Return the [x, y] coordinate for the center point of the cell that contains the specified text.  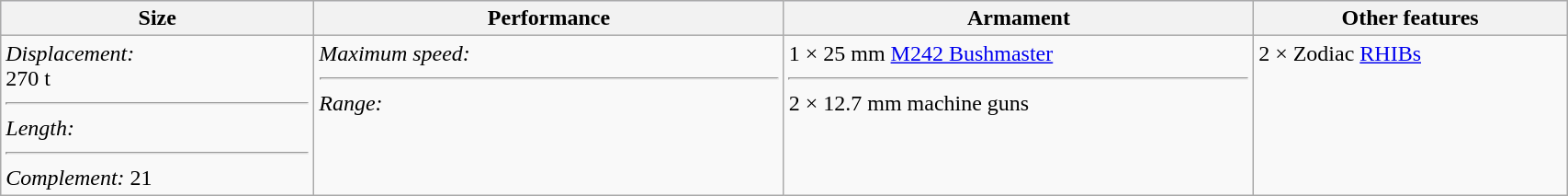
2 × Zodiac RHIBs [1411, 116]
Size [158, 18]
Armament [1018, 18]
Performance [549, 18]
Displacement:270 tLength:Complement: 21 [158, 116]
Other features [1411, 18]
1 × 25 mm M242 Bushmaster2 × 12.7 mm machine guns [1018, 116]
Maximum speed:Range: [549, 116]
